Capture the cell that displays the provided text and extract its [x, y] central coordinate. 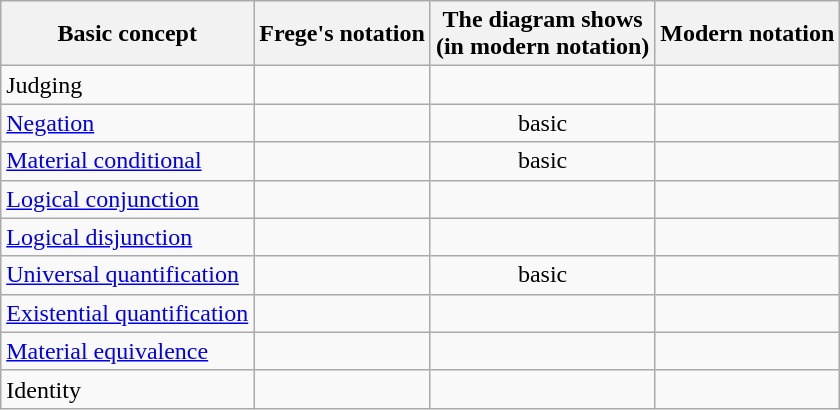
Material conditional [128, 161]
The diagram shows(in modern notation) [542, 34]
Frege's notation [342, 34]
Material equivalence [128, 351]
Universal quantification [128, 275]
Logical conjunction [128, 199]
Modern notation [748, 34]
Negation [128, 123]
Logical disjunction [128, 237]
Judging [128, 85]
Existential quantification [128, 313]
Basic concept [128, 34]
Identity [128, 389]
